Return the (X, Y) coordinate for the center point of the cell that contains the specified text.  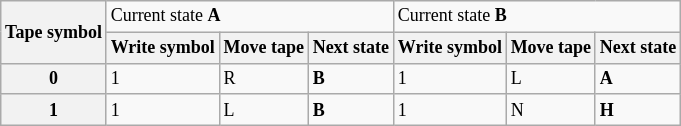
Tape symbol (54, 32)
0 (54, 78)
N (550, 110)
R (264, 78)
Current state B (536, 16)
Current state A (250, 16)
A (638, 78)
H (638, 110)
